Return [X, Y] of the center of cell containing provided text 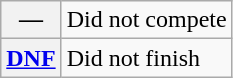
Did not finish [146, 58]
DNF [31, 58]
Did not compete [146, 20]
— [31, 20]
